Locate the cell with the specified text and output its [x, y] center coordinate. 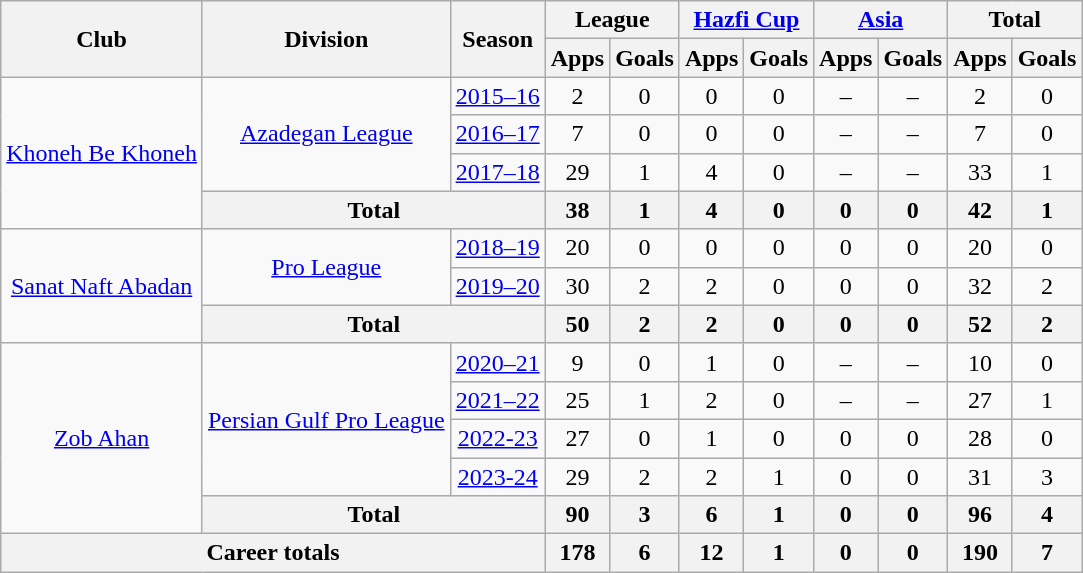
96 [980, 515]
Zob Ahan [102, 438]
2020–21 [498, 362]
2019–20 [498, 286]
Pro League [326, 267]
9 [577, 362]
League [612, 20]
Club [102, 39]
2023-24 [498, 477]
90 [577, 515]
33 [980, 172]
38 [577, 210]
28 [980, 438]
10 [980, 362]
31 [980, 477]
12 [711, 553]
2018–19 [498, 248]
2017–18 [498, 172]
Khoneh Be Khoneh [102, 153]
2021–22 [498, 400]
42 [980, 210]
25 [577, 400]
32 [980, 286]
Persian Gulf Pro League [326, 419]
178 [577, 553]
Sanat Naft Abadan [102, 286]
Azadegan League [326, 134]
2015–16 [498, 96]
52 [980, 324]
Career totals [273, 553]
2016–17 [498, 134]
2022-23 [498, 438]
Season [498, 39]
50 [577, 324]
190 [980, 553]
Division [326, 39]
30 [577, 286]
Asia [881, 20]
Hazfi Cup [746, 20]
